Detect which cell encompasses the target text, then output its [x, y] center coordinate. 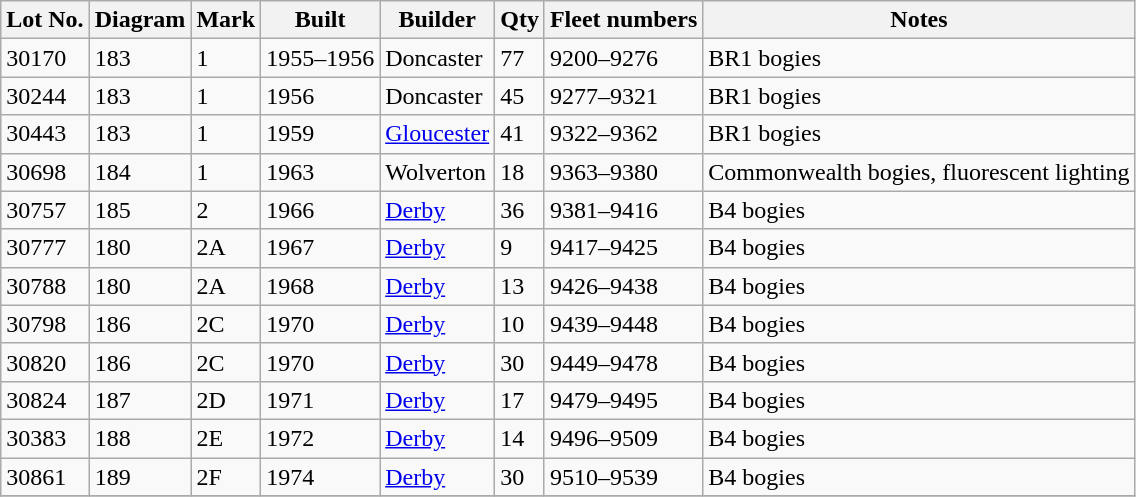
9 [520, 248]
Commonwealth bogies, fluorescent lighting [919, 172]
30170 [45, 58]
Qty [520, 20]
2D [226, 400]
Notes [919, 20]
2F [226, 477]
185 [140, 210]
Gloucester [438, 134]
1967 [320, 248]
Built [320, 20]
Diagram [140, 20]
184 [140, 172]
Wolverton [438, 172]
30798 [45, 324]
1955–1956 [320, 58]
30788 [45, 286]
30824 [45, 400]
17 [520, 400]
189 [140, 477]
9496–9509 [623, 438]
9439–9448 [623, 324]
9449–9478 [623, 362]
Builder [438, 20]
1959 [320, 134]
9322–9362 [623, 134]
9381–9416 [623, 210]
30244 [45, 96]
Lot No. [45, 20]
9363–9380 [623, 172]
1968 [320, 286]
1971 [320, 400]
30383 [45, 438]
1966 [320, 210]
18 [520, 172]
9510–9539 [623, 477]
188 [140, 438]
Fleet numbers [623, 20]
1956 [320, 96]
41 [520, 134]
2 [226, 210]
1974 [320, 477]
Mark [226, 20]
187 [140, 400]
2E [226, 438]
45 [520, 96]
10 [520, 324]
9479–9495 [623, 400]
30443 [45, 134]
9417–9425 [623, 248]
30861 [45, 477]
9277–9321 [623, 96]
30757 [45, 210]
30698 [45, 172]
1972 [320, 438]
30820 [45, 362]
36 [520, 210]
1963 [320, 172]
9200–9276 [623, 58]
9426–9438 [623, 286]
13 [520, 286]
77 [520, 58]
14 [520, 438]
30777 [45, 248]
